Identify which cell holds the provided text, then report its (X, Y) central coordinate. 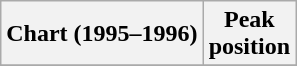
Chart (1995–1996) (102, 34)
Peakposition (249, 34)
